Capture the cell that displays the provided text and extract its [X, Y] central coordinate. 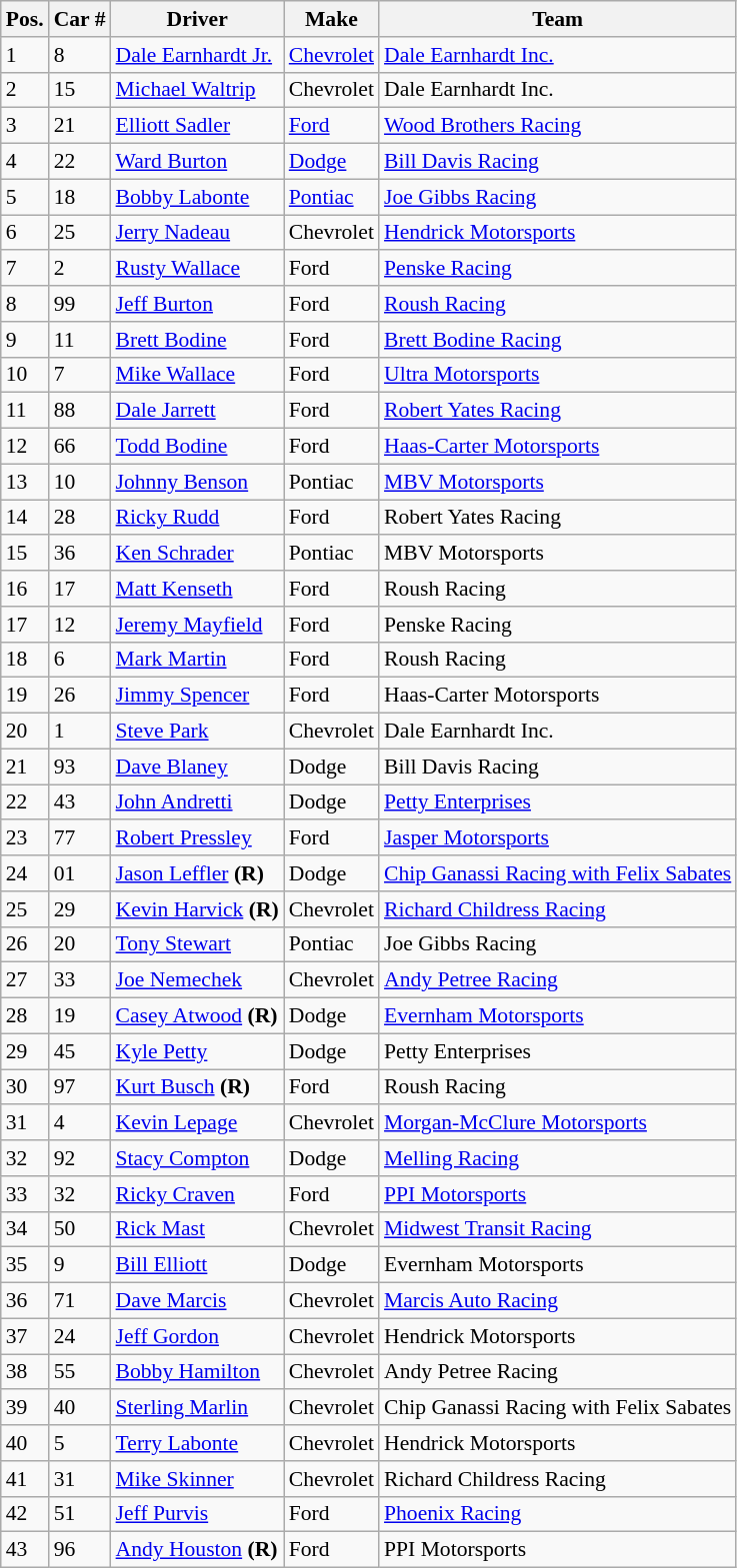
39 [25, 1408]
Michael Waltrip [198, 90]
Jeff Burton [198, 304]
Stacy Compton [198, 1158]
Dale Earnhardt Jr. [198, 55]
Steve Park [198, 732]
38 [25, 1372]
Kurt Busch (R) [198, 1087]
Rusty Wallace [198, 269]
Bobby Hamilton [198, 1372]
3 [25, 126]
Marcis Auto Racing [558, 1301]
Matt Kenseth [198, 589]
Casey Atwood (R) [198, 1016]
14 [25, 518]
Robert Pressley [198, 838]
Wood Brothers Racing [558, 126]
Jasper Motorsports [558, 838]
Joe Nemechek [198, 980]
97 [80, 1087]
Todd Bodine [198, 447]
Car # [80, 19]
Dale Jarrett [198, 411]
Kevin Harvick (R) [198, 909]
Jason Leffler (R) [198, 873]
Dave Marcis [198, 1301]
Mike Skinner [198, 1479]
55 [80, 1372]
42 [25, 1514]
Rick Mast [198, 1229]
34 [25, 1229]
Elliott Sadler [198, 126]
Dave Blaney [198, 767]
Phoenix Racing [558, 1514]
Make [332, 19]
Driver [198, 19]
Ricky Rudd [198, 518]
Ward Burton [198, 162]
John Andretti [198, 802]
Morgan-McClure Motorsports [558, 1123]
92 [80, 1158]
35 [25, 1265]
01 [80, 873]
Kyle Petty [198, 1051]
37 [25, 1336]
23 [25, 838]
13 [25, 482]
Jerry Nadeau [198, 233]
Mike Wallace [198, 375]
16 [25, 589]
77 [80, 838]
Brett Bodine [198, 340]
Terry Labonte [198, 1443]
27 [25, 980]
Bill Elliott [198, 1265]
Kevin Lepage [198, 1123]
Jimmy Spencer [198, 696]
99 [80, 304]
96 [80, 1550]
Brett Bodine Racing [558, 340]
66 [80, 447]
Jeff Gordon [198, 1336]
Jeff Purvis [198, 1514]
Team [558, 19]
Johnny Benson [198, 482]
71 [80, 1301]
Mark Martin [198, 660]
Ricky Craven [198, 1194]
50 [80, 1229]
Melling Racing [558, 1158]
41 [25, 1479]
Jeremy Mayfield [198, 625]
Sterling Marlin [198, 1408]
45 [80, 1051]
Andy Houston (R) [198, 1550]
Bobby Labonte [198, 197]
93 [80, 767]
51 [80, 1514]
Pos. [25, 19]
Ultra Motorsports [558, 375]
Ken Schrader [198, 554]
Midwest Transit Racing [558, 1229]
Tony Stewart [198, 944]
88 [80, 411]
30 [25, 1087]
